Provide the [x, y] coordinate of the cell's center where the given text is located.  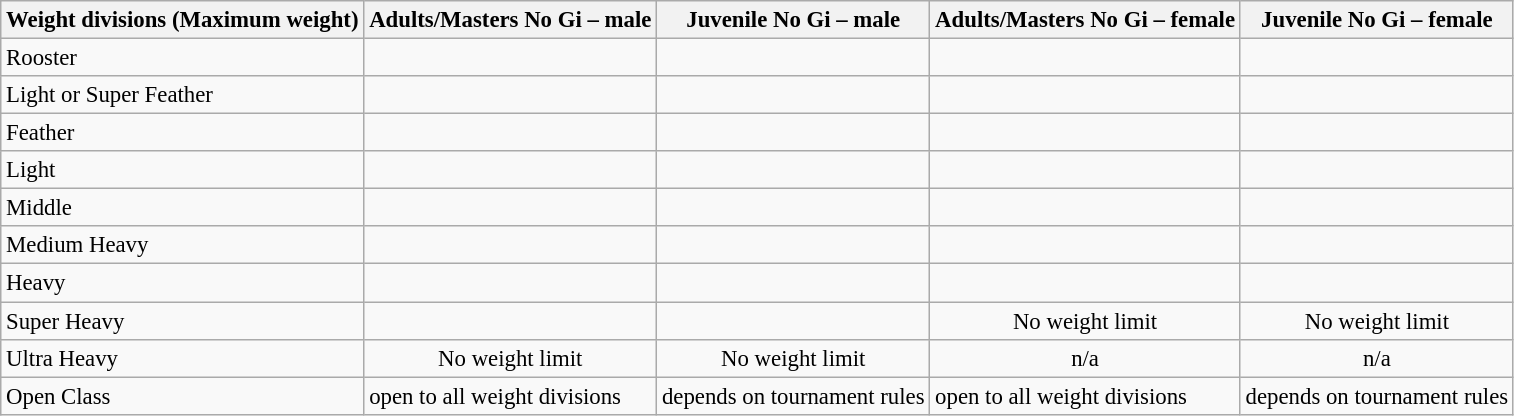
Feather [182, 133]
Juvenile No Gi – male [794, 20]
Weight divisions (Maximum weight) [182, 20]
Rooster [182, 58]
Light [182, 170]
Light or Super Feather [182, 95]
Ultra Heavy [182, 358]
Middle [182, 208]
Open Class [182, 396]
Adults/Masters No Gi – male [510, 20]
Super Heavy [182, 321]
Juvenile No Gi – female [1376, 20]
Heavy [182, 283]
Adults/Masters No Gi – female [1085, 20]
Medium Heavy [182, 245]
